Extract the [x, y] coordinate from the center of the cell holding the provided text.  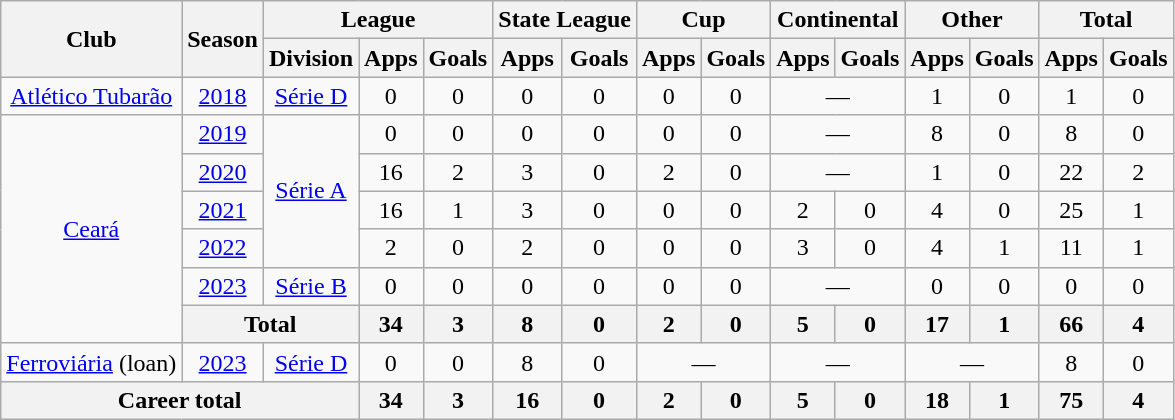
Ceará [92, 229]
2021 [223, 210]
2018 [223, 96]
17 [937, 324]
Atlético Tubarão [92, 96]
2020 [223, 172]
Career total [180, 400]
11 [1071, 248]
2022 [223, 248]
Division [310, 58]
Cup [703, 20]
2019 [223, 134]
Continental [838, 20]
22 [1071, 172]
66 [1071, 324]
18 [937, 400]
Ferroviária (loan) [92, 362]
State League [565, 20]
Other [972, 20]
Club [92, 39]
75 [1071, 400]
Season [223, 39]
25 [1071, 210]
Série B [310, 286]
Série A [310, 191]
League [378, 20]
